Locate the cell with the specified text and output its (x, y) center coordinate. 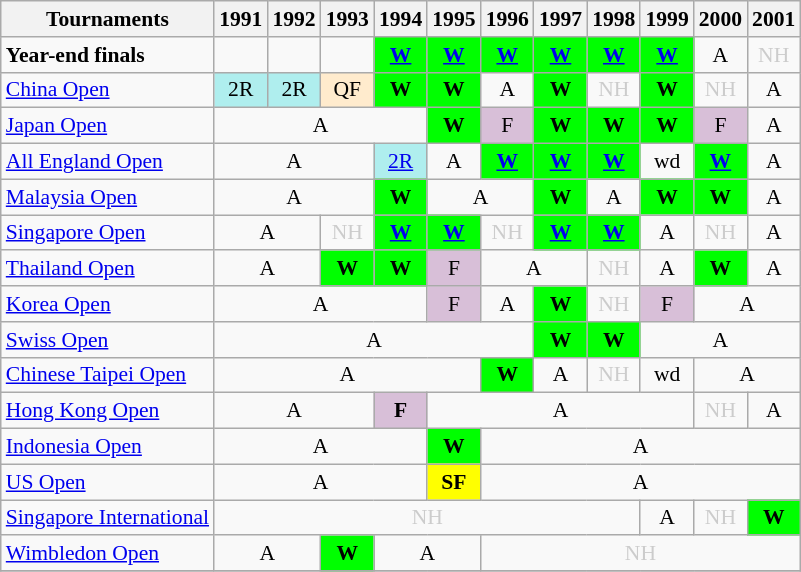
2000 (720, 19)
Indonesia Open (108, 447)
All England Open (108, 162)
1994 (400, 19)
1992 (294, 19)
2001 (774, 19)
Year-end finals (108, 55)
Singapore International (108, 518)
SF (454, 482)
Korea Open (108, 304)
1997 (560, 19)
Wimbledon Open (108, 554)
Tournaments (108, 19)
Japan Open (108, 126)
China Open (108, 90)
1996 (508, 19)
Singapore Open (108, 233)
US Open (108, 482)
QF (348, 90)
1998 (614, 19)
Thailand Open (108, 269)
1993 (348, 19)
1991 (240, 19)
Chinese Taipei Open (108, 375)
Hong Kong Open (108, 411)
1995 (454, 19)
Malaysia Open (108, 197)
Swiss Open (108, 340)
1999 (666, 19)
